Pinpoint the cell where the given text exists, returning its [x, y] midpoint coordinate. 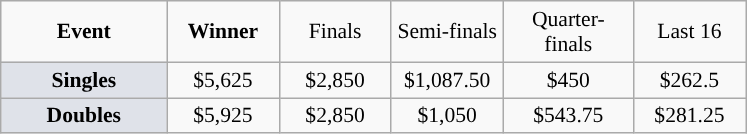
$450 [568, 80]
$281.25 [689, 116]
Singles [84, 80]
Doubles [84, 116]
Last 16 [689, 32]
Winner [223, 32]
Quarter-finals [568, 32]
$543.75 [568, 116]
$5,625 [223, 80]
Finals [335, 32]
$1,050 [447, 116]
$5,925 [223, 116]
Event [84, 32]
$1,087.50 [447, 80]
$262.5 [689, 80]
Semi-finals [447, 32]
